Output the (X, Y) coordinate of the center of the cell containing the given text.  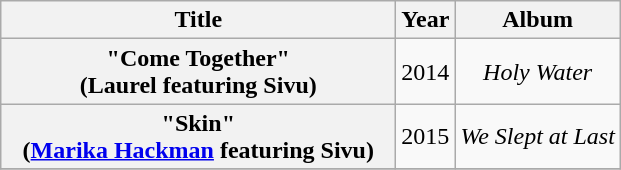
Title (198, 20)
2015 (426, 136)
Holy Water (538, 72)
Year (426, 20)
"Come Together" (Laurel featuring Sivu) (198, 72)
We Slept at Last (538, 136)
2014 (426, 72)
"Skin" (Marika Hackman featuring Sivu) (198, 136)
Album (538, 20)
